Output the [x, y] coordinate of the center of the cell containing the given text.  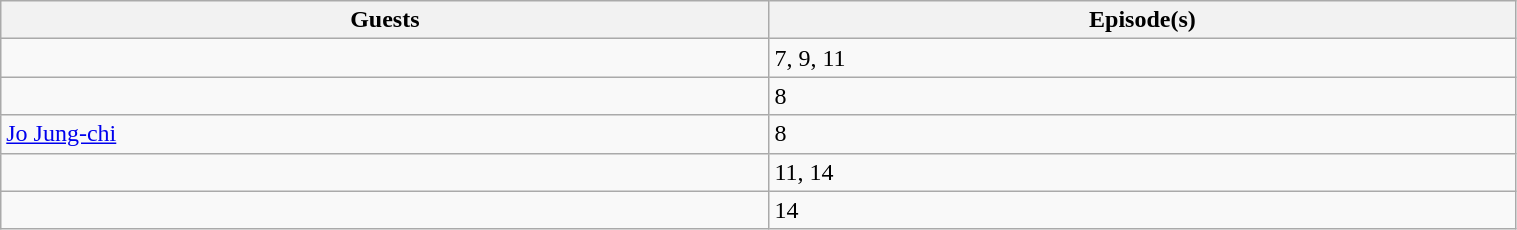
Guests [385, 20]
Episode(s) [1142, 20]
Jo Jung-chi [385, 134]
7, 9, 11 [1142, 58]
14 [1142, 210]
11, 14 [1142, 172]
